Provide the (X, Y) coordinate of the cell's center where the given text is located.  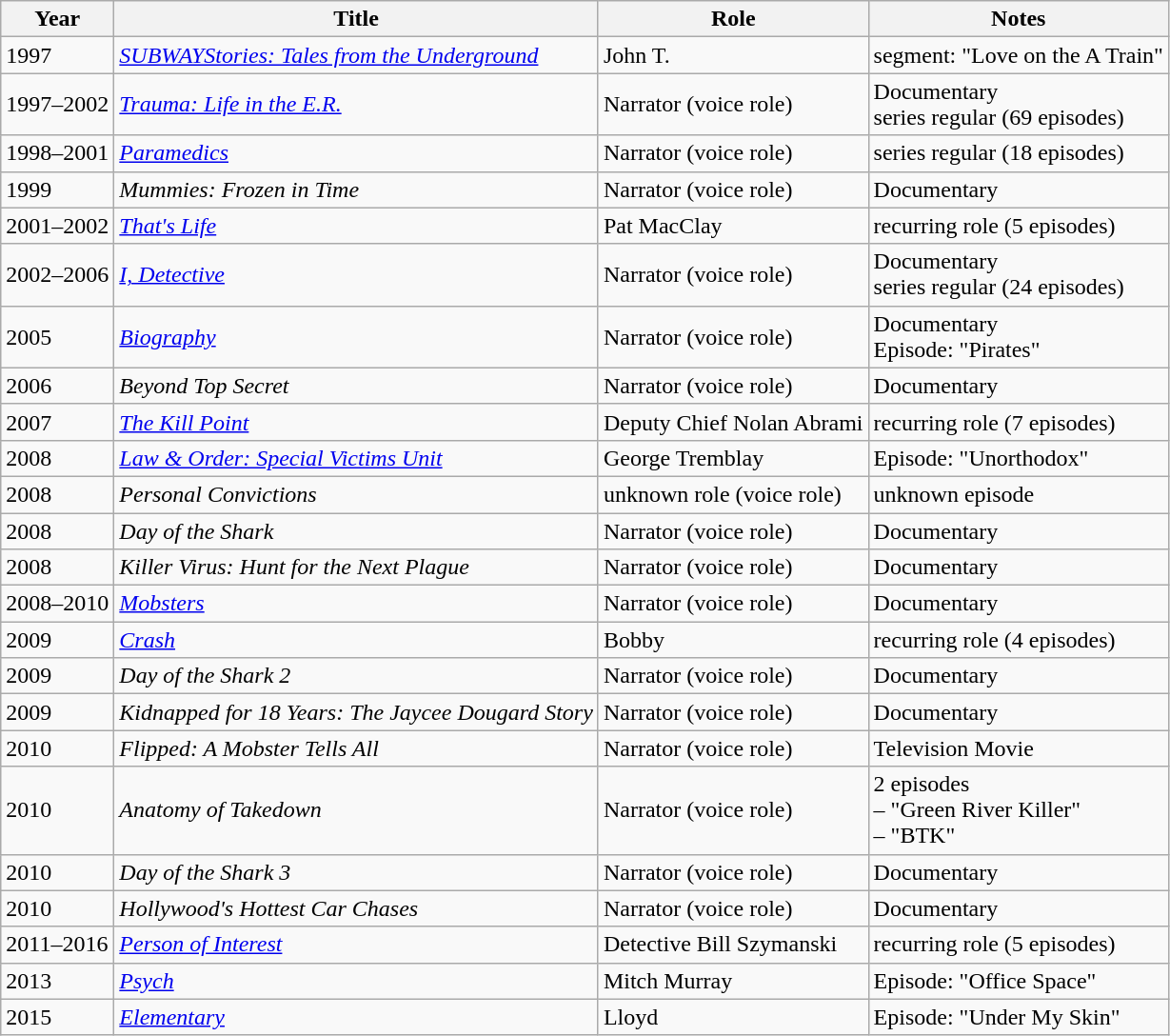
2007 (57, 422)
Episode: "Under My Skin" (1019, 1017)
Day of the Shark (356, 530)
Mobsters (356, 604)
Paramedics (356, 153)
series regular (18 episodes) (1019, 153)
1999 (57, 189)
Year (57, 19)
segment: "Love on the A Train" (1019, 55)
2011–2016 (57, 945)
John T. (733, 55)
Bobby (733, 640)
The Kill Point (356, 422)
Lloyd (733, 1017)
1997–2002 (57, 105)
Deputy Chief Nolan Abrami (733, 422)
unknown episode (1019, 494)
Title (356, 19)
Notes (1019, 19)
Person of Interest (356, 945)
Episode: "Office Space" (1019, 981)
1997 (57, 55)
2013 (57, 981)
2006 (57, 386)
1998–2001 (57, 153)
2008–2010 (57, 604)
Trauma: Life in the E.R. (356, 105)
DocumentaryEpisode: "Pirates" (1019, 337)
SUBWAYStories: Tales from the Underground (356, 55)
Hollywood's Hottest Car Chases (356, 908)
Beyond Top Secret (356, 386)
Day of the Shark 3 (356, 872)
George Tremblay (733, 458)
2015 (57, 1017)
Personal Convictions (356, 494)
Anatomy of Takedown (356, 810)
Day of the Shark 2 (356, 676)
2005 (57, 337)
recurring role (7 episodes) (1019, 422)
Documentaryseries regular (24 episodes) (1019, 274)
Episode: "Unorthodox" (1019, 458)
Mitch Murray (733, 981)
Elementary (356, 1017)
Pat MacClay (733, 226)
Television Movie (1019, 748)
2002–2006 (57, 274)
2001–2002 (57, 226)
Killer Virus: Hunt for the Next Plague (356, 568)
unknown role (voice role) (733, 494)
2 episodes– "Green River Killer"– "BTK" (1019, 810)
recurring role (4 episodes) (1019, 640)
Mummies: Frozen in Time (356, 189)
That's Life (356, 226)
Psych (356, 981)
Kidnapped for 18 Years: The Jaycee Dougard Story (356, 712)
Detective Bill Szymanski (733, 945)
I, Detective (356, 274)
Biography (356, 337)
Flipped: A Mobster Tells All (356, 748)
Role (733, 19)
Crash (356, 640)
Documentaryseries regular (69 episodes) (1019, 105)
Law & Order: Special Victims Unit (356, 458)
